Determine the (x, y) coordinate at the center of the cell enclosing the given text.  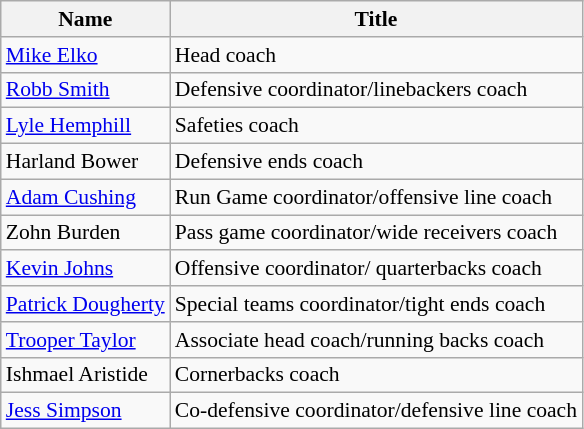
Offensive coordinator/ quarterbacks coach (376, 269)
Pass game coordinator/wide receivers coach (376, 233)
Zohn Burden (86, 233)
Special teams coordinator/tight ends coach (376, 304)
Patrick Dougherty (86, 304)
Harland Bower (86, 162)
Head coach (376, 55)
Trooper Taylor (86, 340)
Safeties coach (376, 126)
Jess Simpson (86, 411)
Robb Smith (86, 90)
Title (376, 19)
Ishmael Aristide (86, 375)
Defensive coordinator/linebackers coach (376, 90)
Name (86, 19)
Defensive ends coach (376, 162)
Run Game coordinator/offensive line coach (376, 197)
Cornerbacks coach (376, 375)
Co-defensive coordinator/defensive line coach (376, 411)
Adam Cushing (86, 197)
Lyle Hemphill (86, 126)
Mike Elko (86, 55)
Associate head coach/running backs coach (376, 340)
Kevin Johns (86, 269)
